Provide the (x, y) coordinate of the cell's center where the given text is located.  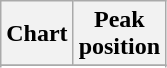
Peak position (119, 34)
Chart (37, 34)
